Determine the [x, y] coordinate at the center of the cell enclosing the given text.  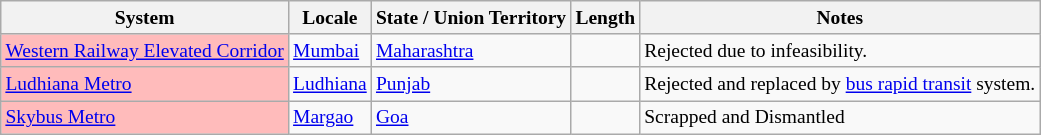
Punjab [470, 84]
System [145, 18]
Western Railway Elevated Corridor [145, 50]
Length [606, 18]
Ludhiana Metro [145, 84]
Rejected due to infeasibility. [840, 50]
Locale [330, 18]
Maharashtra [470, 50]
Goa [470, 118]
Margao [330, 118]
Skybus Metro [145, 118]
Mumbai [330, 50]
State / Union Territory [470, 18]
Notes [840, 18]
Ludhiana [330, 84]
Scrapped and Dismantled [840, 118]
Rejected and replaced by bus rapid transit system. [840, 84]
